Identify which cell holds the provided text, then report its (x, y) central coordinate. 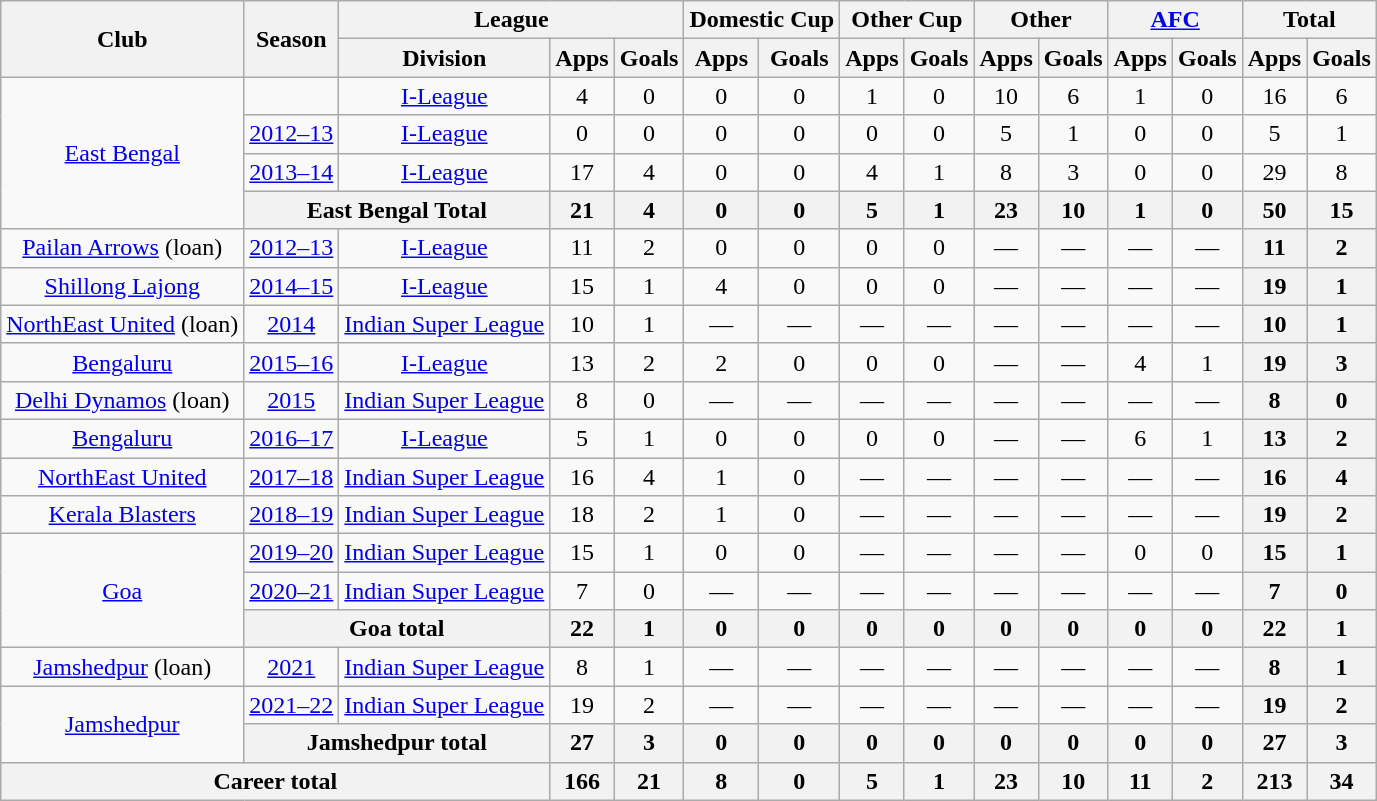
18 (582, 515)
Jamshedpur total (397, 743)
Jamshedpur (loan) (122, 667)
2015–16 (292, 362)
2019–20 (292, 553)
2013–14 (292, 172)
17 (582, 172)
Jamshedpur (122, 724)
2016–17 (292, 438)
Division (444, 58)
Kerala Blasters (122, 515)
2021–22 (292, 705)
29 (1274, 172)
2017–18 (292, 477)
NorthEast United (loan) (122, 324)
Career total (276, 781)
AFC (1175, 20)
Total (1309, 20)
Season (292, 39)
2020–21 (292, 591)
Other Cup (907, 20)
Goa total (397, 629)
Shillong Lajong (122, 286)
166 (582, 781)
Club (122, 39)
2021 (292, 667)
Pailan Arrows (loan) (122, 248)
Delhi Dynamos (loan) (122, 400)
50 (1274, 210)
Goa (122, 591)
2015 (292, 400)
East Bengal (122, 153)
2018–19 (292, 515)
2014–15 (292, 286)
NorthEast United (122, 477)
213 (1274, 781)
34 (1342, 781)
League (512, 20)
2014 (292, 324)
Domestic Cup (762, 20)
East Bengal Total (397, 210)
Other (1041, 20)
